Capture the cell that displays the provided text and extract its [X, Y] central coordinate. 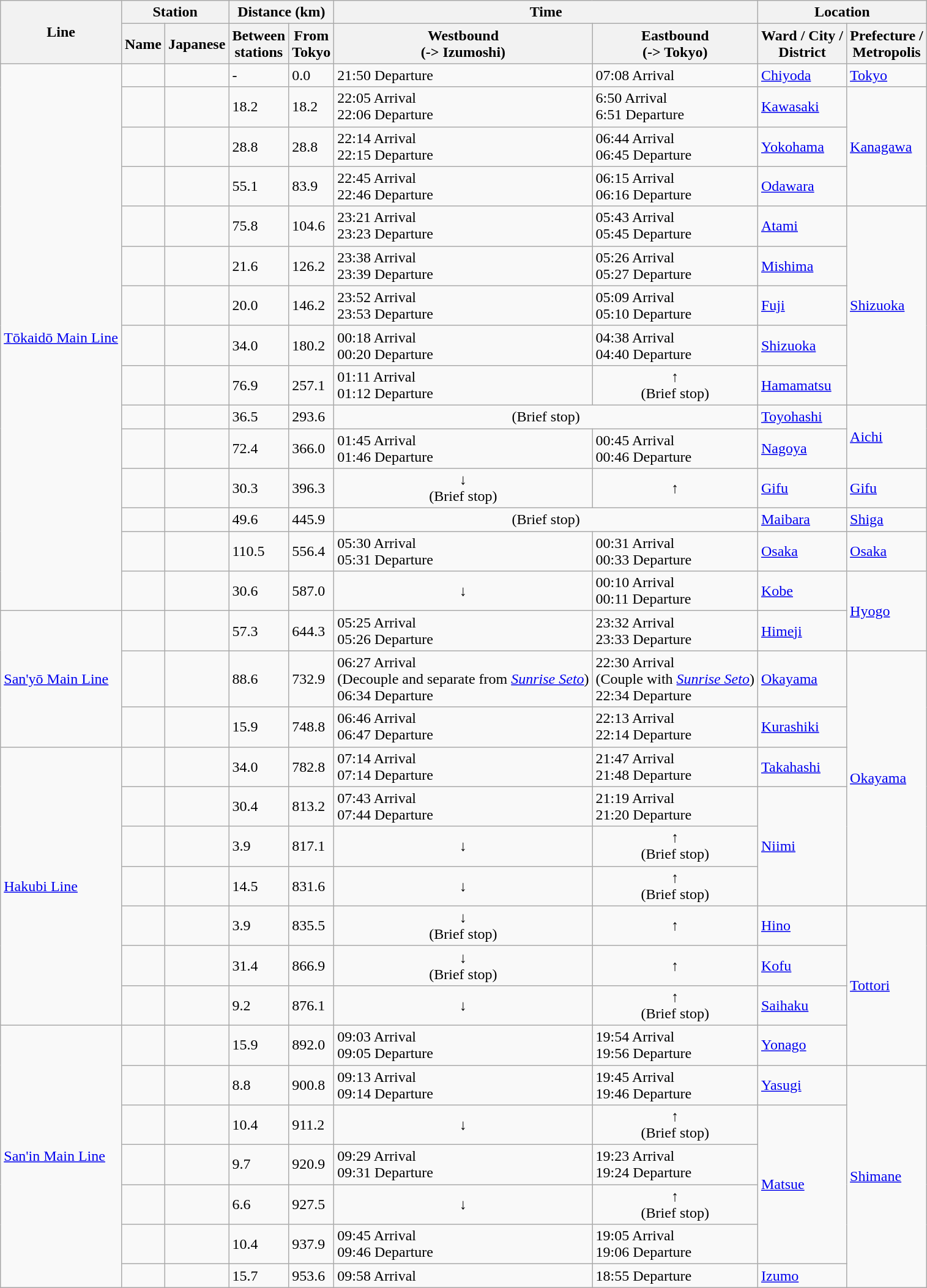
09:58 Arrival [463, 1276]
813.2 [311, 806]
00:18 Arrival00:20 Departure [463, 345]
Tottori [887, 985]
937.9 [311, 1244]
Saihaku [802, 1005]
Ward / City /District [802, 44]
Takahashi [802, 767]
Prefecture /Metropolis [887, 44]
732.9 [311, 679]
23:38 Arrival23:39 Departure [463, 265]
556.4 [311, 552]
Fuji [802, 306]
Hyogo [887, 611]
22:14 Arrival22:15 Departure [463, 147]
Yasugi [802, 1085]
Matsue [802, 1185]
22:45 Arrival22:46 Departure [463, 186]
Station [175, 12]
Yokohama [802, 147]
Toyohashi [802, 416]
14.5 [259, 886]
Eastbound(-> Tokyo) [675, 44]
782.8 [311, 767]
Time [546, 12]
21:50 Departure [463, 75]
49.6 [259, 520]
05:09 Arrival05:10 Departure [675, 306]
07:43 Arrival07:44 Departure [463, 806]
Line [61, 32]
Betweenstations [259, 44]
748.8 [311, 727]
866.9 [311, 965]
23:32 Arrival23:33 Departure [675, 631]
Shimane [887, 1177]
20.0 [259, 306]
09:03 Arrival09:05 Departure [463, 1045]
05:25 Arrival05:26 Departure [463, 631]
Kurashiki [802, 727]
6.6 [259, 1205]
Aichi [887, 437]
Hamamatsu [802, 385]
06:44 Arrival06:45 Departure [675, 147]
257.1 [311, 385]
180.2 [311, 345]
09:13 Arrival09:14 Departure [463, 1085]
Shiga [887, 520]
- [259, 75]
30.6 [259, 591]
30.3 [259, 488]
6:50 Arrival6:51 Departure [675, 106]
9.7 [259, 1164]
Hakubi Line [61, 886]
0.0 [311, 75]
21.6 [259, 265]
06:15 Arrival06:16 Departure [675, 186]
19:05 Arrival19:06 Departure [675, 1244]
05:30 Arrival05:31 Departure [463, 552]
Himeji [802, 631]
445.9 [311, 520]
Kanagawa [887, 147]
22:13 Arrival22:14 Departure [675, 727]
83.9 [311, 186]
72.4 [259, 448]
900.8 [311, 1085]
9.2 [259, 1005]
San'in Main Line [61, 1156]
21:47 Arrival21:48 Departure [675, 767]
09:29 Arrival09:31 Departure [463, 1164]
00:10 Arrival00:11 Departure [675, 591]
01:11 Arrival01:12 Departure [463, 385]
22:30 Arrival(Couple with Sunrise Seto)22:34 Departure [675, 679]
Distance (km) [281, 12]
06:46 Arrival06:47 Departure [463, 727]
21:19 Arrival21:20 Departure [675, 806]
396.3 [311, 488]
Nagoya [802, 448]
05:26 Arrival05:27 Departure [675, 265]
Atami [802, 226]
644.3 [311, 631]
146.2 [311, 306]
817.1 [311, 846]
07:08 Arrival [675, 75]
293.6 [311, 416]
06:27 Arrival(Decouple and separate from Sunrise Seto)06:34 Departure [463, 679]
Izumo [802, 1276]
Kofu [802, 965]
30.4 [259, 806]
00:31 Arrival00:33 Departure [675, 552]
Westbound(-> Izumoshi) [463, 44]
Maibara [802, 520]
Kobe [802, 591]
01:45 Arrival01:46 Departure [463, 448]
Kawasaki [802, 106]
Mishima [802, 265]
19:54 Arrival19:56 Departure [675, 1045]
07:14 Arrival07:14 Departure [463, 767]
104.6 [311, 226]
892.0 [311, 1045]
57.3 [259, 631]
366.0 [311, 448]
831.6 [311, 886]
FromTokyo [311, 44]
Name [143, 44]
88.6 [259, 679]
Japanese [196, 44]
911.2 [311, 1125]
876.1 [311, 1005]
23:52 Arrival23:53 Departure [463, 306]
19:45 Arrival19:46 Departure [675, 1085]
110.5 [259, 552]
San'yō Main Line [61, 679]
126.2 [311, 265]
Chiyoda [802, 75]
22:05 Arrival22:06 Departure [463, 106]
05:43 Arrival05:45 Departure [675, 226]
19:23 Arrival19:24 Departure [675, 1164]
Odawara [802, 186]
55.1 [259, 186]
09:45 Arrival09:46 Departure [463, 1244]
Tokyo [887, 75]
04:38 Arrival04:40 Departure [675, 345]
Location [842, 12]
927.5 [311, 1205]
835.5 [311, 926]
Yonago [802, 1045]
920.9 [311, 1164]
36.5 [259, 416]
18:55 Departure [675, 1276]
587.0 [311, 591]
23:21 Arrival23:23 Departure [463, 226]
15.7 [259, 1276]
Niimi [802, 846]
75.8 [259, 226]
Tōkaidō Main Line [61, 338]
76.9 [259, 385]
31.4 [259, 965]
8.8 [259, 1085]
00:45 Arrival00:46 Departure [675, 448]
Hino [802, 926]
953.6 [311, 1276]
